Extract the [x, y] coordinate from the center of the cell holding the provided text.  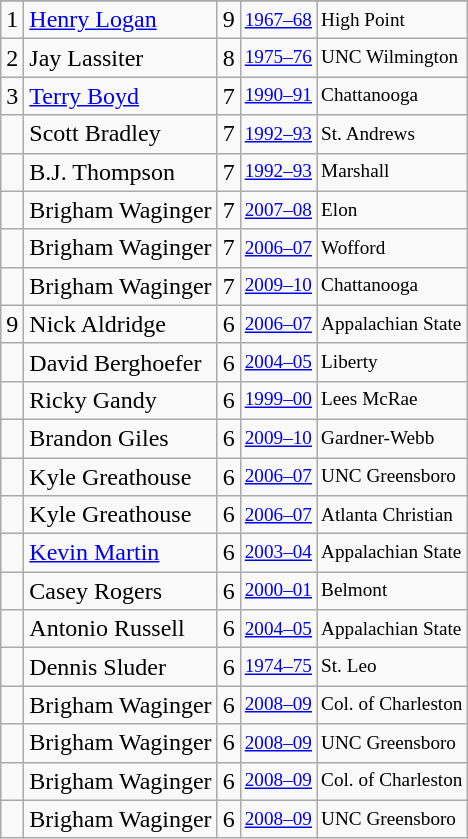
Jay Lassiter [120, 58]
St. Leo [392, 667]
Terry Boyd [120, 96]
Ricky Gandy [120, 400]
Dennis Sluder [120, 667]
Brandon Giles [120, 438]
1975–76 [278, 58]
3 [12, 96]
Henry Logan [120, 20]
B.J. Thompson [120, 172]
Atlanta Christian [392, 515]
Kevin Martin [120, 553]
Liberty [392, 362]
St. Andrews [392, 134]
2000–01 [278, 591]
Wofford [392, 248]
8 [228, 58]
1 [12, 20]
1967–68 [278, 20]
David Berghoefer [120, 362]
Elon [392, 210]
2007–08 [278, 210]
Belmont [392, 591]
Marshall [392, 172]
1990–91 [278, 96]
2 [12, 58]
Casey Rogers [120, 591]
UNC Wilmington [392, 58]
Nick Aldridge [120, 324]
1974–75 [278, 667]
Gardner-Webb [392, 438]
1999–00 [278, 400]
Lees McRae [392, 400]
Scott Bradley [120, 134]
High Point [392, 20]
Antonio Russell [120, 629]
2003–04 [278, 553]
